Search for the cell housing the specified text and yield its [x, y] center coordinate. 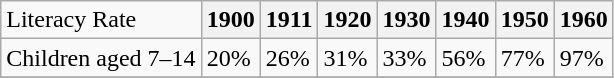
1960 [584, 20]
1930 [406, 20]
97% [584, 58]
Children aged 7–14 [101, 58]
Literacy Rate [101, 20]
1911 [289, 20]
56% [466, 58]
33% [406, 58]
31% [348, 58]
20% [230, 58]
26% [289, 58]
1900 [230, 20]
1920 [348, 20]
1950 [524, 20]
1940 [466, 20]
77% [524, 58]
